Capture the cell that displays the provided text and extract its (x, y) central coordinate. 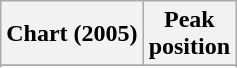
Chart (2005) (72, 34)
Peakposition (189, 34)
